Pinpoint the cell where the given text exists, returning its [x, y] midpoint coordinate. 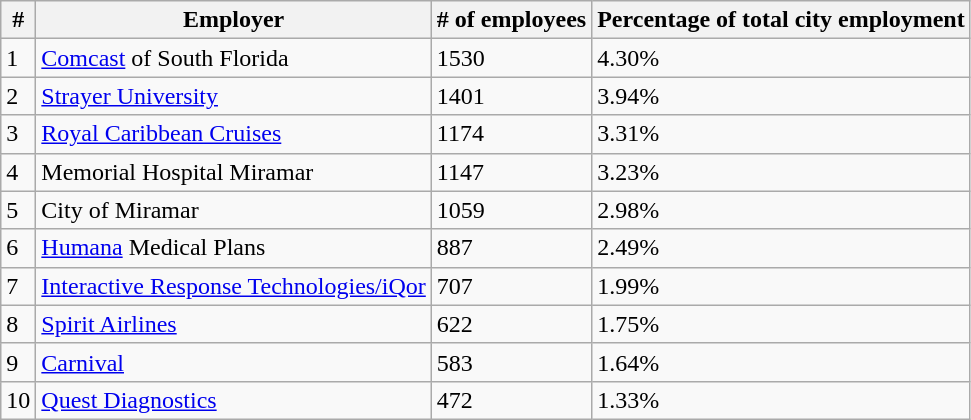
1 [18, 58]
4.30% [781, 58]
583 [511, 362]
1.33% [781, 400]
1401 [511, 96]
472 [511, 400]
Employer [234, 20]
Comcast of South Florida [234, 58]
6 [18, 248]
Strayer University [234, 96]
Memorial Hospital Miramar [234, 172]
Quest Diagnostics [234, 400]
# [18, 20]
9 [18, 362]
10 [18, 400]
887 [511, 248]
Carnival [234, 362]
2.49% [781, 248]
Humana Medical Plans [234, 248]
622 [511, 324]
4 [18, 172]
City of Miramar [234, 210]
7 [18, 286]
5 [18, 210]
1174 [511, 134]
1059 [511, 210]
707 [511, 286]
8 [18, 324]
3.94% [781, 96]
1.99% [781, 286]
1147 [511, 172]
Percentage of total city employment [781, 20]
3.23% [781, 172]
# of employees [511, 20]
Royal Caribbean Cruises [234, 134]
1.75% [781, 324]
Interactive Response Technologies/iQor [234, 286]
3 [18, 134]
2 [18, 96]
1530 [511, 58]
Spirit Airlines [234, 324]
2.98% [781, 210]
1.64% [781, 362]
3.31% [781, 134]
